Locate the cell with the specified text and output its (X, Y) center coordinate. 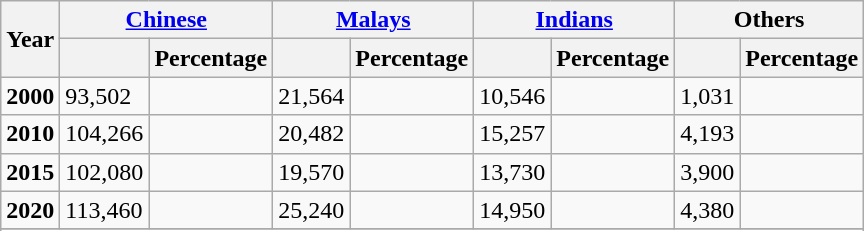
2010 (30, 134)
1,031 (708, 96)
19,570 (312, 172)
25,240 (312, 210)
102,080 (104, 172)
3,900 (708, 172)
15,257 (512, 134)
Year (30, 39)
Malays (374, 20)
Others (770, 20)
Chinese (166, 20)
21,564 (312, 96)
2000 (30, 96)
4,380 (708, 210)
2020 (30, 210)
10,546 (512, 96)
104,266 (104, 134)
20,482 (312, 134)
113,460 (104, 210)
Indians (574, 20)
4,193 (708, 134)
13,730 (512, 172)
93,502 (104, 96)
14,950 (512, 210)
2015 (30, 172)
